Return the [X, Y] coordinate for the center point of the cell that contains the specified text.  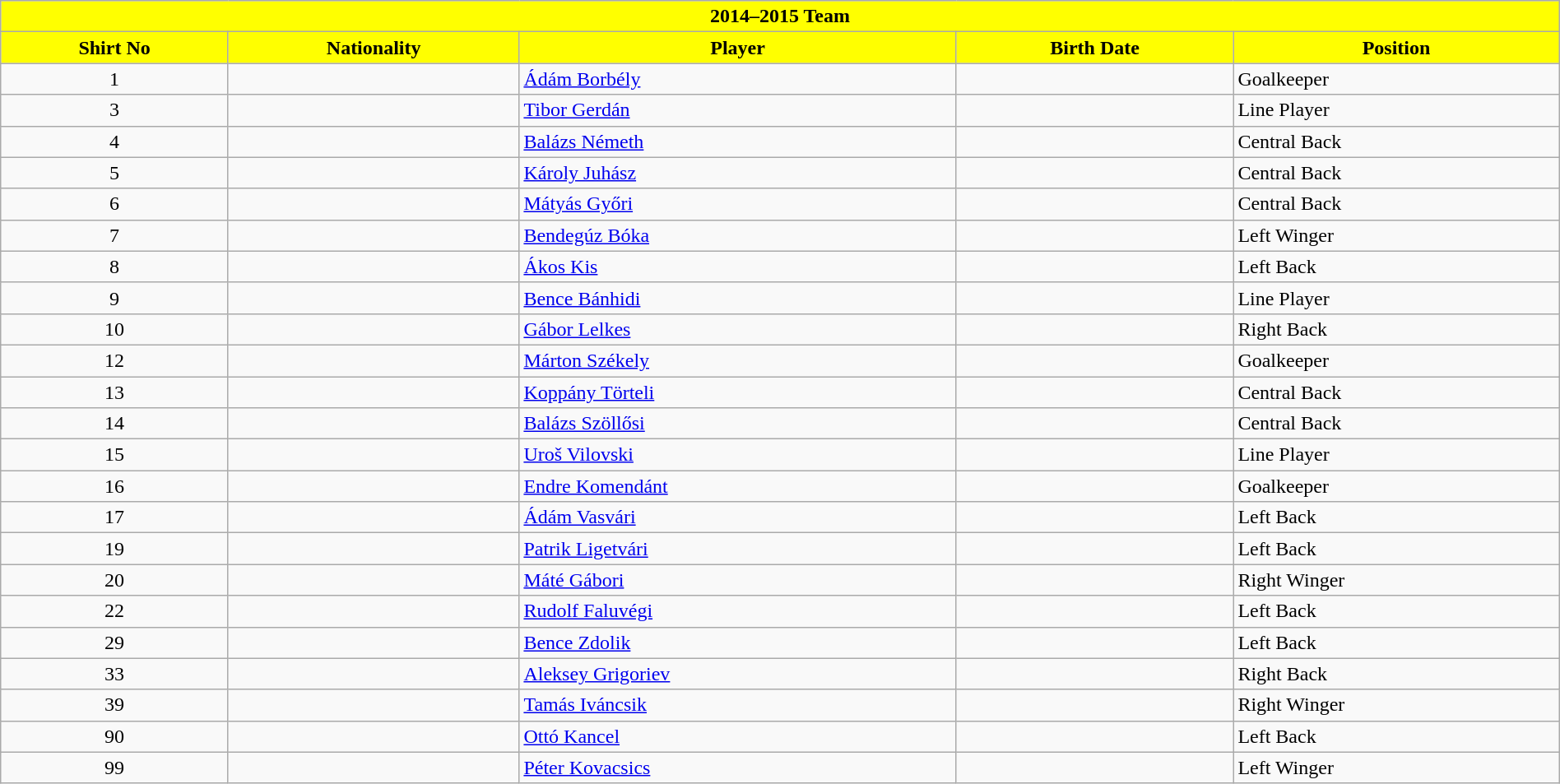
Ádám Borbély [737, 79]
17 [115, 517]
Endre Komendánt [737, 486]
13 [115, 392]
Nationality [374, 48]
Ottó Kancel [737, 736]
3 [115, 110]
2014–2015 Team [780, 16]
6 [115, 204]
9 [115, 298]
20 [115, 580]
Tamás Iváncsik [737, 705]
Aleksey Grigoriev [737, 674]
Ádám Vasvári [737, 517]
Rudolf Faluvégi [737, 611]
Koppány Törteli [737, 392]
15 [115, 455]
90 [115, 736]
Position [1396, 48]
4 [115, 141]
29 [115, 643]
Bence Zdolik [737, 643]
Player [737, 48]
14 [115, 424]
Gábor Lelkes [737, 329]
Péter Kovacsics [737, 768]
Bendegúz Bóka [737, 235]
1 [115, 79]
Márton Székely [737, 360]
16 [115, 486]
12 [115, 360]
7 [115, 235]
Balázs Németh [737, 141]
Birth Date [1094, 48]
Balázs Szöllősi [737, 424]
19 [115, 549]
39 [115, 705]
8 [115, 267]
33 [115, 674]
Bence Bánhidi [737, 298]
Patrik Ligetvári [737, 549]
Máté Gábori [737, 580]
Uroš Vilovski [737, 455]
10 [115, 329]
99 [115, 768]
5 [115, 173]
Mátyás Győri [737, 204]
Shirt No [115, 48]
22 [115, 611]
Ákos Kis [737, 267]
Károly Juhász [737, 173]
Tibor Gerdán [737, 110]
